Search for the cell housing the specified text and yield its [X, Y] center coordinate. 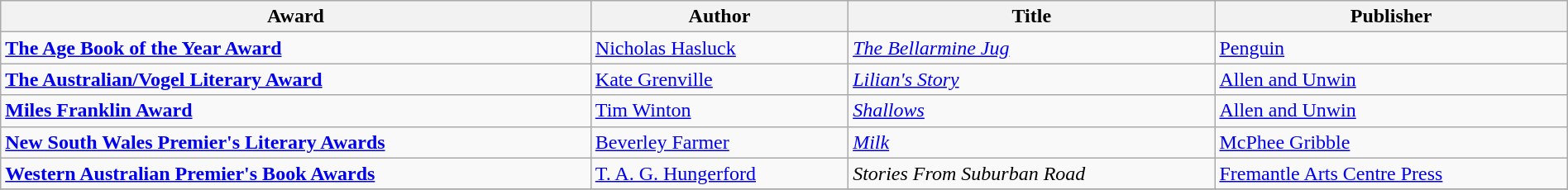
Author [719, 17]
Penguin [1391, 48]
Award [296, 17]
Lilian's Story [1032, 79]
Publisher [1391, 17]
McPhee Gribble [1391, 142]
Nicholas Hasluck [719, 48]
The Australian/Vogel Literary Award [296, 79]
Kate Grenville [719, 79]
Western Australian Premier's Book Awards [296, 173]
T. A. G. Hungerford [719, 173]
Milk [1032, 142]
Tim Winton [719, 111]
Miles Franklin Award [296, 111]
Beverley Farmer [719, 142]
The Age Book of the Year Award [296, 48]
The Bellarmine Jug [1032, 48]
Fremantle Arts Centre Press [1391, 173]
New South Wales Premier's Literary Awards [296, 142]
Shallows [1032, 111]
Stories From Suburban Road [1032, 173]
Title [1032, 17]
